Search for the cell housing the specified text and yield its [x, y] center coordinate. 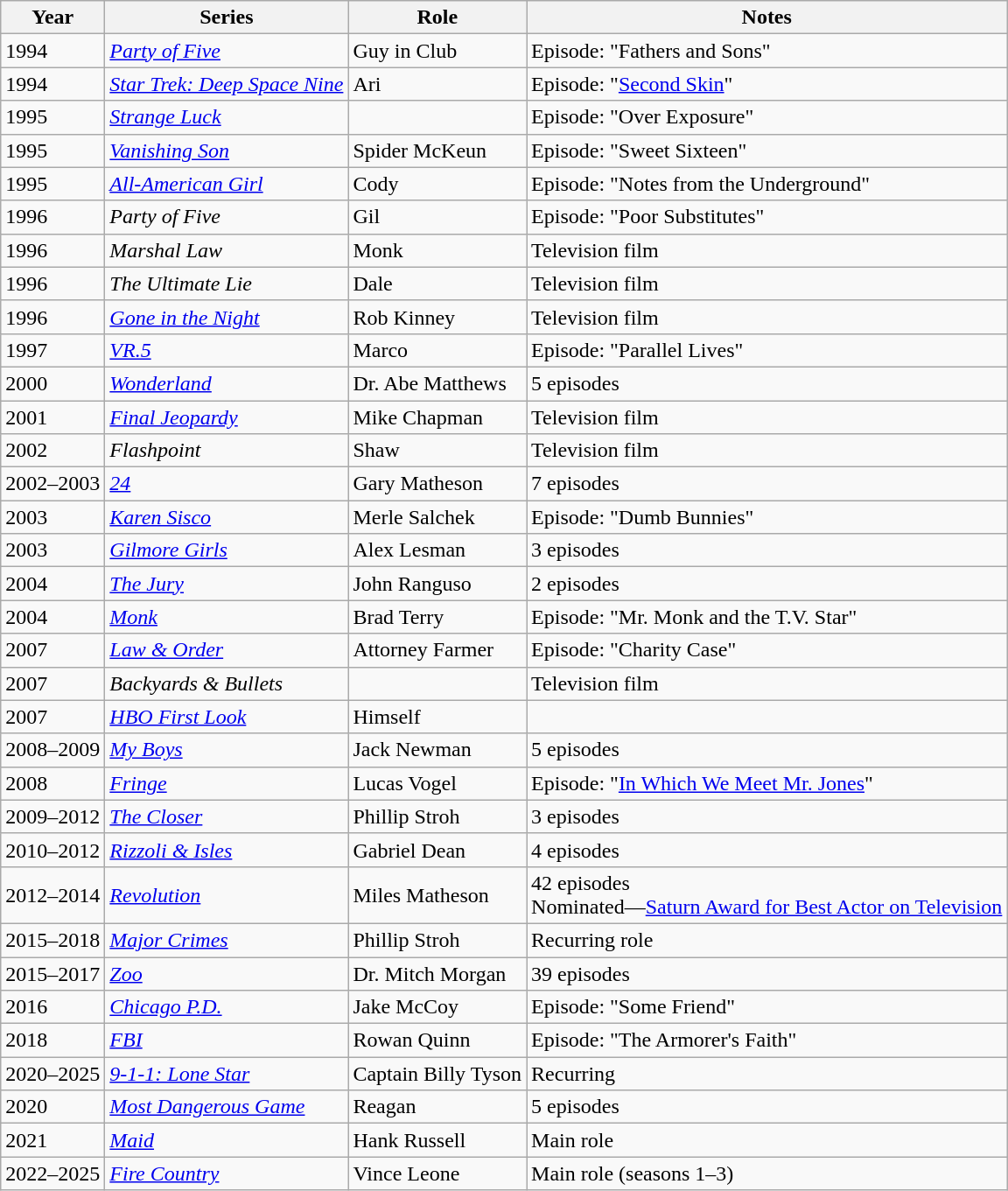
My Boys [227, 750]
Reagan [437, 1107]
Final Jeopardy [227, 417]
HBO First Look [227, 717]
Wonderland [227, 383]
Notes [766, 18]
2010–2012 [52, 850]
2020 [52, 1107]
Episode: "Sweet Sixteen" [766, 151]
2015–2018 [52, 940]
2002 [52, 451]
4 episodes [766, 850]
Maid [227, 1140]
Ari [437, 84]
Vince Leone [437, 1173]
Gary Matheson [437, 484]
Attorney Farmer [437, 650]
Alex Lesman [437, 550]
Episode: "Charity Case" [766, 650]
Law & Order [227, 650]
Episode: "Notes from the Underground" [766, 184]
Merle Salchek [437, 517]
2000 [52, 383]
Captain Billy Tyson [437, 1074]
Jack Newman [437, 750]
Miles Matheson [437, 894]
Guy in Club [437, 51]
Zoo [227, 974]
Strange Luck [227, 117]
Episode: "Parallel Lives" [766, 350]
2015–2017 [52, 974]
Brad Terry [437, 617]
Revolution [227, 894]
Mike Chapman [437, 417]
Series [227, 18]
39 episodes [766, 974]
The Closer [227, 816]
2020–2025 [52, 1074]
Star Trek: Deep Space Nine [227, 84]
Chicago P.D. [227, 1007]
Gone in the Night [227, 317]
Lucas Vogel [437, 783]
Karen Sisco [227, 517]
2021 [52, 1140]
24 [227, 484]
2022–2025 [52, 1173]
Episode: "Dumb Bunnies" [766, 517]
Marco [437, 350]
John Ranguso [437, 584]
Rowan Quinn [437, 1040]
VR.5 [227, 350]
Rob Kinney [437, 317]
2012–2014 [52, 894]
9-1-1: Lone Star [227, 1074]
1997 [52, 350]
Flashpoint [227, 451]
Major Crimes [227, 940]
Gil [437, 217]
Main role [766, 1140]
2 episodes [766, 584]
The Jury [227, 584]
Himself [437, 717]
Episode: "Some Friend" [766, 1007]
Main role (seasons 1–3) [766, 1173]
Episode: "In Which We Meet Mr. Jones" [766, 783]
Backyards & Bullets [227, 683]
2002–2003 [52, 484]
Episode: "Fathers and Sons" [766, 51]
Most Dangerous Game [227, 1107]
The Ultimate Lie [227, 284]
Role [437, 18]
Hank Russell [437, 1140]
Gabriel Dean [437, 850]
Shaw [437, 451]
Episode: "Over Exposure" [766, 117]
FBI [227, 1040]
Fringe [227, 783]
Dale [437, 284]
Year [52, 18]
All-American Girl [227, 184]
Episode: "Poor Substitutes" [766, 217]
2001 [52, 417]
2009–2012 [52, 816]
Spider McKeun [437, 151]
Marshal Law [227, 250]
Fire Country [227, 1173]
Recurring role [766, 940]
42 episodesNominated—Saturn Award for Best Actor on Television [766, 894]
2008–2009 [52, 750]
Episode: "Mr. Monk and the T.V. Star" [766, 617]
Rizzoli & Isles [227, 850]
Dr. Mitch Morgan [437, 974]
Jake McCoy [437, 1007]
2016 [52, 1007]
Recurring [766, 1074]
Dr. Abe Matthews [437, 383]
Cody [437, 184]
Gilmore Girls [227, 550]
2018 [52, 1040]
Episode: "The Armorer's Faith" [766, 1040]
Vanishing Son [227, 151]
Episode: "Second Skin" [766, 84]
2008 [52, 783]
7 episodes [766, 484]
